Capture the cell that displays the provided text and extract its [x, y] central coordinate. 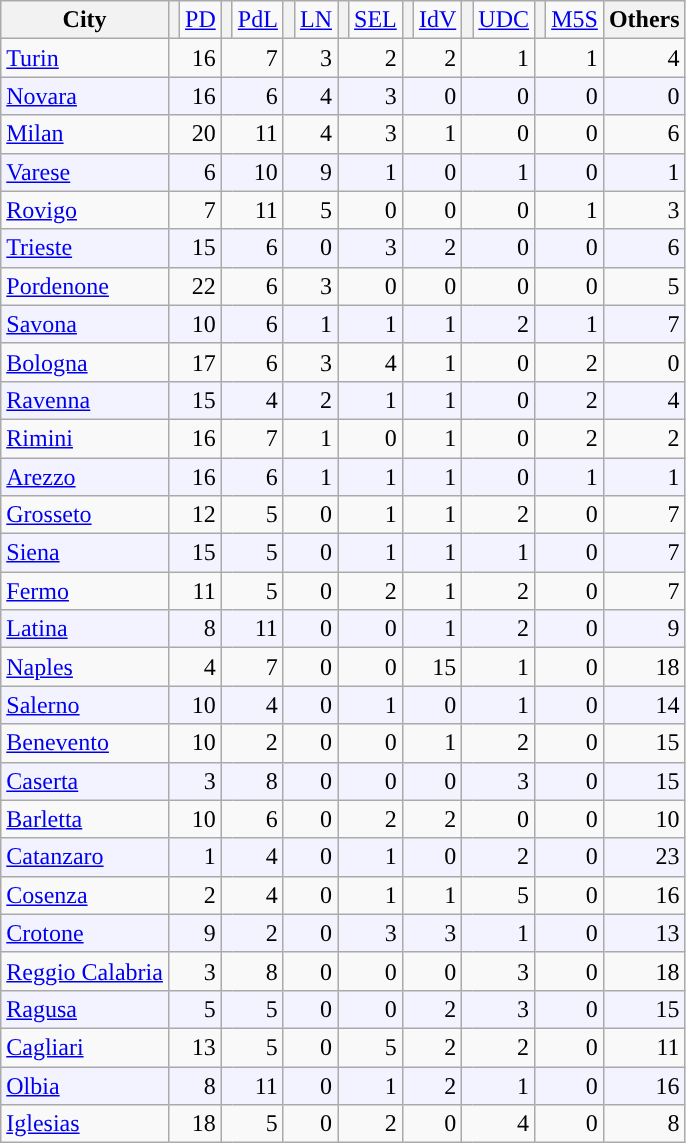
Rimini [85, 438]
Crotone [85, 933]
Latina [85, 629]
Ragusa [85, 1009]
Grosseto [85, 515]
Savona [85, 324]
IdV [437, 20]
20 [194, 134]
UDC [504, 20]
Naples [85, 667]
Benevento [85, 743]
Olbia [85, 1085]
22 [194, 286]
Bologna [85, 362]
Ravenna [85, 400]
Milan [85, 134]
Fermo [85, 591]
Barletta [85, 819]
M5S [575, 20]
Rovigo [85, 210]
Varese [85, 172]
Others [644, 20]
Arezzo [85, 477]
Salerno [85, 705]
LN [316, 20]
Catanzaro [85, 857]
PdL [258, 20]
Siena [85, 553]
Cosenza [85, 895]
Trieste [85, 248]
Cagliari [85, 1047]
Pordenone [85, 286]
SEL [376, 20]
Novara [85, 96]
City [85, 20]
Caserta [85, 781]
Iglesias [85, 1124]
PD [201, 20]
12 [194, 515]
Reggio Calabria [85, 971]
14 [644, 705]
Turin [85, 58]
17 [194, 362]
23 [644, 857]
